Capture the cell that displays the provided text and extract its [X, Y] central coordinate. 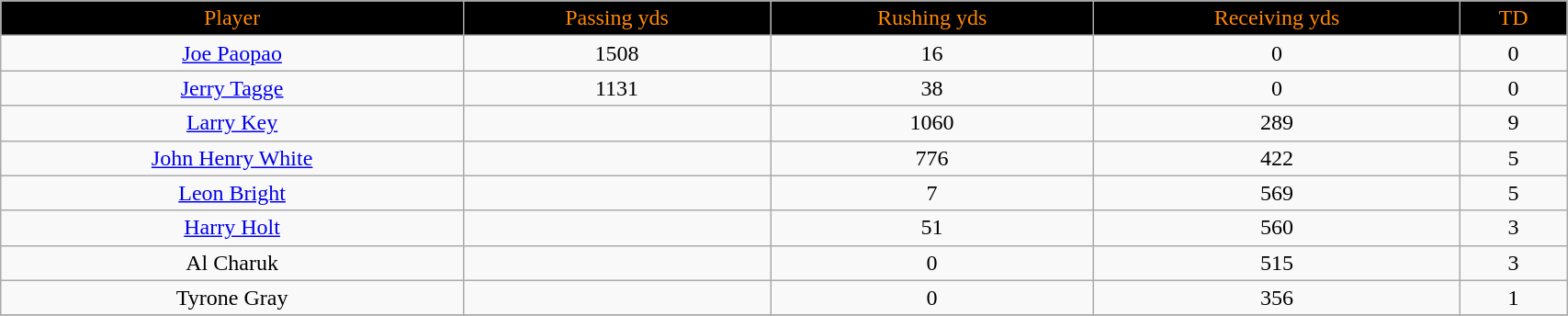
Player [232, 18]
515 [1277, 263]
Receiving yds [1277, 18]
Leon Bright [232, 193]
1131 [616, 88]
38 [932, 88]
Larry Key [232, 123]
Passing yds [616, 18]
560 [1277, 228]
Harry Holt [232, 228]
1 [1513, 298]
776 [932, 158]
16 [932, 53]
John Henry White [232, 158]
TD [1513, 18]
289 [1277, 123]
422 [1277, 158]
7 [932, 193]
569 [1277, 193]
Jerry Tagge [232, 88]
Rushing yds [932, 18]
Tyrone Gray [232, 298]
Joe Paopao [232, 53]
51 [932, 228]
9 [1513, 123]
1060 [932, 123]
356 [1277, 298]
Al Charuk [232, 263]
1508 [616, 53]
